For the text-containing cell, return its midpoint in [x, y] coordinate format. 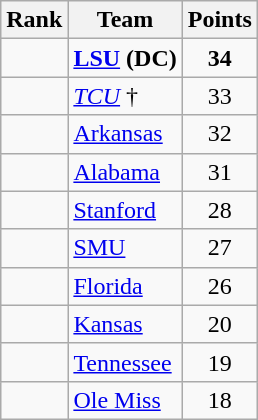
32 [220, 134]
Florida [125, 286]
Arkansas [125, 134]
Ole Miss [125, 400]
TCU † [125, 96]
28 [220, 210]
Stanford [125, 210]
31 [220, 172]
Points [220, 20]
34 [220, 58]
20 [220, 324]
Alabama [125, 172]
LSU (DC) [125, 58]
33 [220, 96]
27 [220, 248]
SMU [125, 248]
26 [220, 286]
Kansas [125, 324]
Rank [34, 20]
18 [220, 400]
Tennessee [125, 362]
Team [125, 20]
19 [220, 362]
